Capture the cell that displays the provided text and extract its [X, Y] central coordinate. 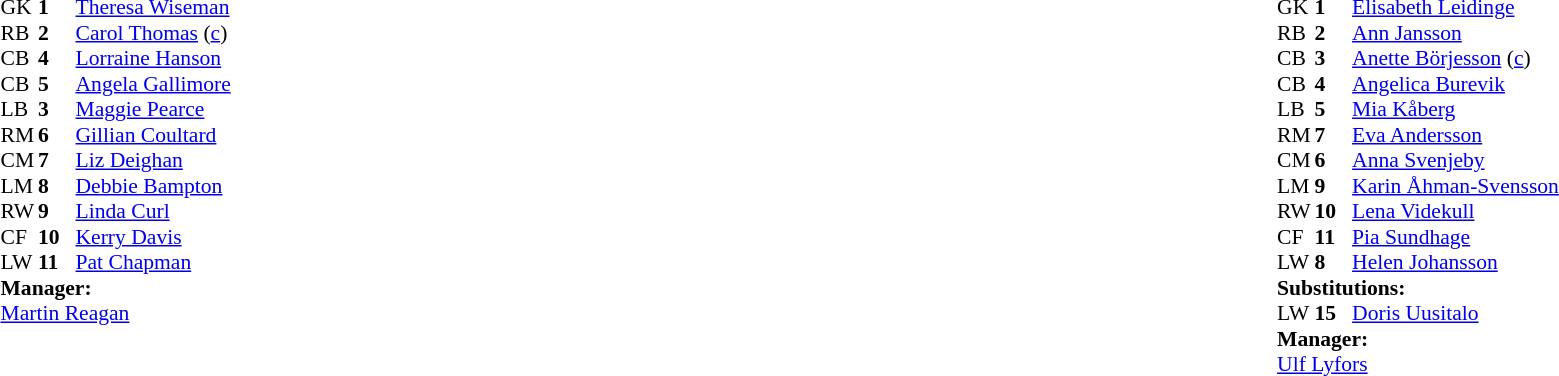
Angelica Burevik [1456, 84]
Debbie Bampton [154, 186]
Kerry Davis [154, 237]
Pia Sundhage [1456, 237]
Eva Andersson [1456, 135]
Linda Curl [154, 211]
Anna Svenjeby [1456, 161]
Helen Johansson [1456, 263]
Gillian Coultard [154, 135]
Karin Åhman-Svensson [1456, 186]
Liz Deighan [154, 161]
Angela Gallimore [154, 84]
Lena Videkull [1456, 211]
Pat Chapman [154, 263]
Anette Börjesson (c) [1456, 59]
Carol Thomas (c) [154, 33]
Martin Reagan [115, 313]
Mia Kåberg [1456, 109]
Lorraine Hanson [154, 59]
Maggie Pearce [154, 109]
Ann Jansson [1456, 33]
Doris Uusitalo [1456, 313]
15 [1334, 313]
Substitutions: [1418, 288]
